Determine the [x, y] coordinate at the center of the cell enclosing the given text.  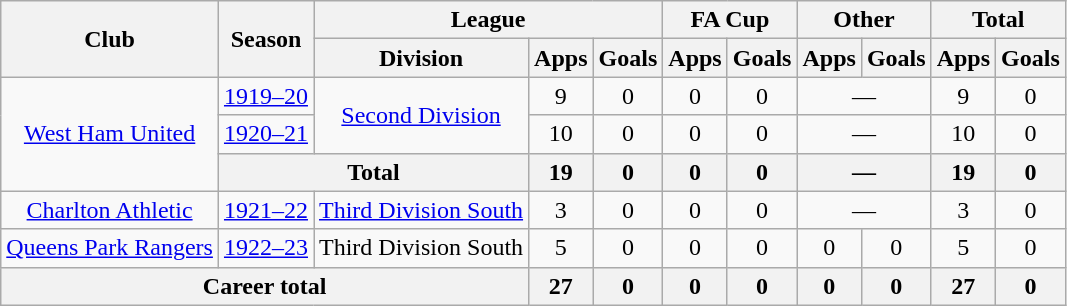
Other [864, 20]
FA Cup [730, 20]
Career total [265, 286]
1920–21 [266, 134]
Division [422, 58]
Queens Park Rangers [110, 248]
Second Division [422, 115]
Club [110, 39]
League [488, 20]
1919–20 [266, 96]
1921–22 [266, 210]
Charlton Athletic [110, 210]
West Ham United [110, 134]
Season [266, 39]
1922–23 [266, 248]
